Output the [x, y] coordinate of the center of the cell containing the given text.  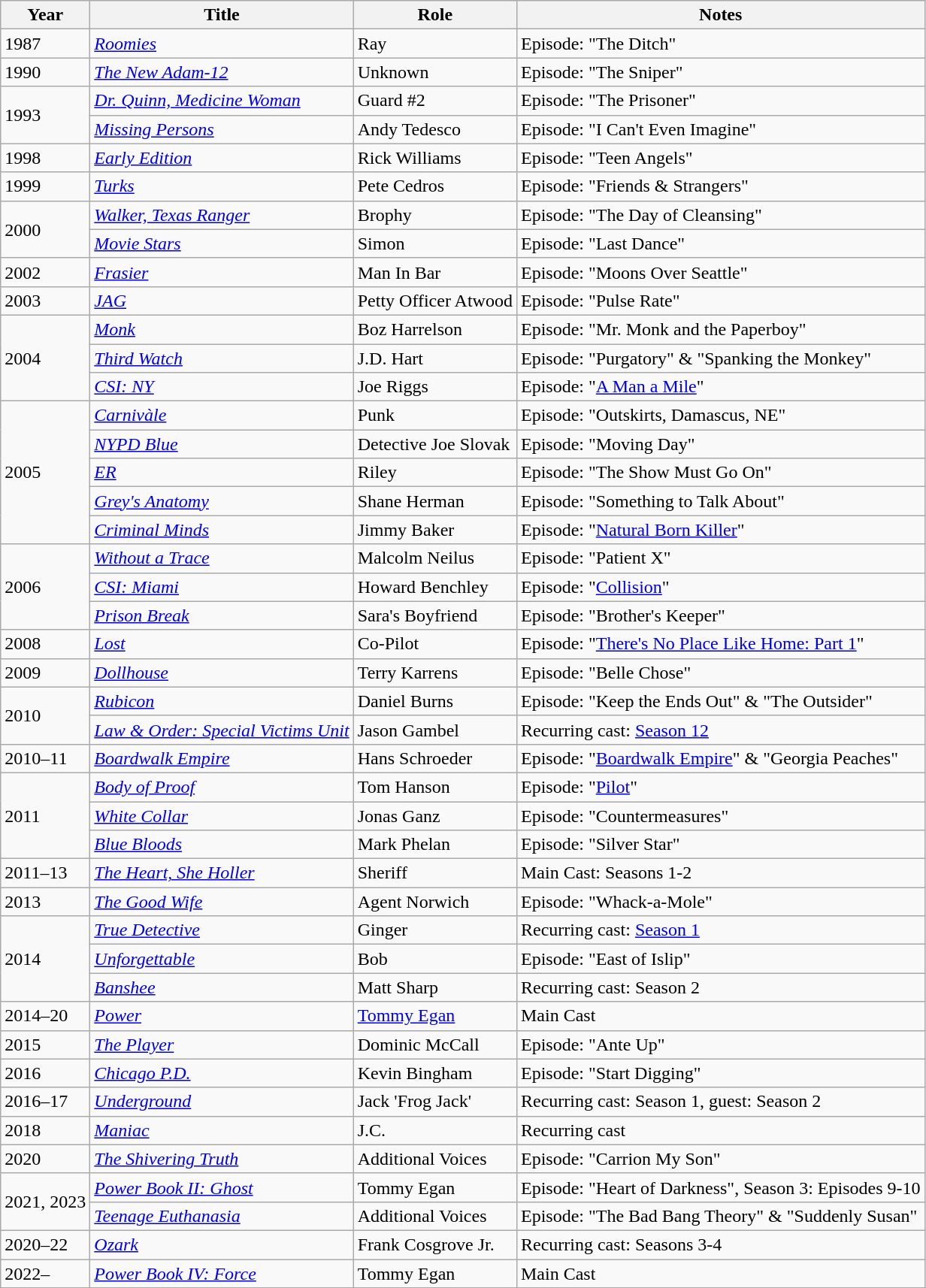
2020 [45, 1159]
Jack 'Frog Jack' [434, 1102]
Episode: "Teen Angels" [720, 158]
True Detective [222, 930]
Episode: "Ante Up" [720, 1045]
Title [222, 15]
Episode: "I Can't Even Imagine" [720, 129]
Blue Bloods [222, 845]
2018 [45, 1130]
Episode: "Pilot" [720, 787]
Rick Williams [434, 158]
The Heart, She Holler [222, 873]
Prison Break [222, 615]
Episode: "Something to Talk About" [720, 501]
Criminal Minds [222, 530]
Grey's Anatomy [222, 501]
Walker, Texas Ranger [222, 215]
Rubicon [222, 701]
Bob [434, 959]
2015 [45, 1045]
Episode: "Countermeasures" [720, 815]
Detective Joe Slovak [434, 444]
Episode: "Heart of Darkness", Season 3: Episodes 9-10 [720, 1187]
Simon [434, 243]
2008 [45, 644]
Episode: "Moons Over Seattle" [720, 272]
2021, 2023 [45, 1202]
Episode: "Natural Born Killer" [720, 530]
Boardwalk Empire [222, 758]
The New Adam-12 [222, 72]
Episode: "The Bad Bang Theory" & "Suddenly Susan" [720, 1216]
Recurring cast: Seasons 3-4 [720, 1244]
Year [45, 15]
Daniel Burns [434, 701]
2016–17 [45, 1102]
Episode: "There's No Place Like Home: Part 1" [720, 644]
Episode: "Purgatory" & "Spanking the Monkey" [720, 358]
Episode: "Keep the Ends Out" & "The Outsider" [720, 701]
2006 [45, 587]
Notes [720, 15]
Chicago P.D. [222, 1073]
Sara's Boyfriend [434, 615]
Sheriff [434, 873]
Frasier [222, 272]
1990 [45, 72]
2011–13 [45, 873]
Episode: "Carrion My Son" [720, 1159]
Without a Trace [222, 558]
Episode: "Silver Star" [720, 845]
CSI: NY [222, 387]
2011 [45, 815]
Episode: "The Show Must Go On" [720, 473]
Episode: "Friends & Strangers" [720, 186]
Carnivàle [222, 416]
2016 [45, 1073]
Movie Stars [222, 243]
Turks [222, 186]
Andy Tedesco [434, 129]
NYPD Blue [222, 444]
Episode: "Pulse Rate" [720, 301]
Power Book IV: Force [222, 1274]
Malcolm Neilus [434, 558]
2004 [45, 358]
Hans Schroeder [434, 758]
Guard #2 [434, 101]
Law & Order: Special Victims Unit [222, 730]
Episode: "Patient X" [720, 558]
2014–20 [45, 1016]
2000 [45, 229]
Episode: "Boardwalk Empire" & "Georgia Peaches" [720, 758]
2005 [45, 473]
Recurring cast: Season 2 [720, 987]
Petty Officer Atwood [434, 301]
The Player [222, 1045]
Riley [434, 473]
Episode: "Collision" [720, 587]
Boz Harrelson [434, 329]
2002 [45, 272]
Episode: "The Day of Cleansing" [720, 215]
Ray [434, 44]
Recurring cast: Season 12 [720, 730]
Third Watch [222, 358]
Ozark [222, 1244]
Punk [434, 416]
Man In Bar [434, 272]
Dollhouse [222, 673]
Ginger [434, 930]
Banshee [222, 987]
Episode: "Outskirts, Damascus, NE" [720, 416]
1999 [45, 186]
Episode: "Whack-a-Mole" [720, 902]
Role [434, 15]
Pete Cedros [434, 186]
Episode: "A Man a Mile" [720, 387]
Tom Hanson [434, 787]
The Shivering Truth [222, 1159]
Roomies [222, 44]
Kevin Bingham [434, 1073]
White Collar [222, 815]
Maniac [222, 1130]
Dominic McCall [434, 1045]
Joe Riggs [434, 387]
Episode: "The Ditch" [720, 44]
Brophy [434, 215]
2010–11 [45, 758]
Agent Norwich [434, 902]
ER [222, 473]
Episode: "The Sniper" [720, 72]
Howard Benchley [434, 587]
Episode: "The Prisoner" [720, 101]
J.D. Hart [434, 358]
Episode: "Mr. Monk and the Paperboy" [720, 329]
Episode: "Start Digging" [720, 1073]
Underground [222, 1102]
Lost [222, 644]
Episode: "Last Dance" [720, 243]
1987 [45, 44]
Jimmy Baker [434, 530]
Matt Sharp [434, 987]
2022– [45, 1274]
CSI: Miami [222, 587]
Mark Phelan [434, 845]
Episode: "Moving Day" [720, 444]
2013 [45, 902]
Co-Pilot [434, 644]
Episode: "Belle Chose" [720, 673]
Teenage Euthanasia [222, 1216]
JAG [222, 301]
Shane Herman [434, 501]
Terry Karrens [434, 673]
Power [222, 1016]
2003 [45, 301]
Unforgettable [222, 959]
Episode: "East of Islip" [720, 959]
J.C. [434, 1130]
Jonas Ganz [434, 815]
Recurring cast: Season 1 [720, 930]
1993 [45, 115]
Main Cast: Seasons 1-2 [720, 873]
Jason Gambel [434, 730]
2010 [45, 715]
Missing Persons [222, 129]
Power Book II: Ghost [222, 1187]
2014 [45, 959]
Dr. Quinn, Medicine Woman [222, 101]
The Good Wife [222, 902]
Unknown [434, 72]
2009 [45, 673]
Monk [222, 329]
Early Edition [222, 158]
2020–22 [45, 1244]
Episode: "Brother's Keeper" [720, 615]
Frank Cosgrove Jr. [434, 1244]
Recurring cast [720, 1130]
Recurring cast: Season 1, guest: Season 2 [720, 1102]
Body of Proof [222, 787]
1998 [45, 158]
